For the text-containing cell, return its midpoint in [x, y] coordinate format. 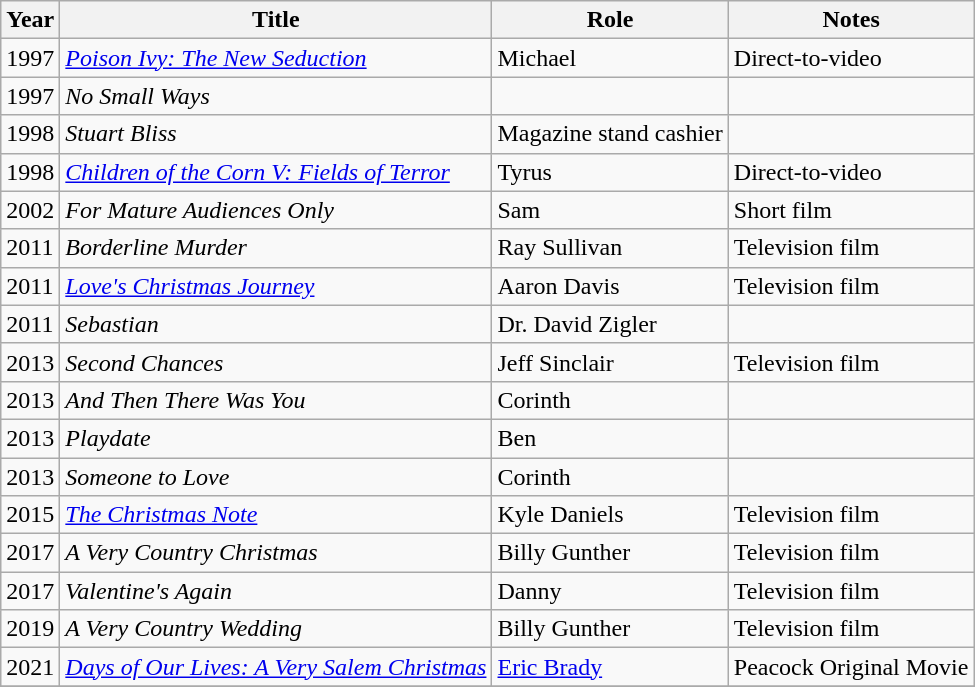
Second Chances [276, 362]
2019 [30, 629]
Notes [851, 20]
Ray Sullivan [610, 248]
Peacock Original Movie [851, 667]
2002 [30, 210]
Magazine stand cashier [610, 134]
Love's Christmas Journey [276, 286]
Michael [610, 58]
Jeff Sinclair [610, 362]
Role [610, 20]
Poison Ivy: The New Seduction [276, 58]
Someone to Love [276, 477]
The Christmas Note [276, 515]
2021 [30, 667]
Tyrus [610, 172]
Ben [610, 438]
Title [276, 20]
A Very Country Christmas [276, 553]
Aaron Davis [610, 286]
2015 [30, 515]
Stuart Bliss [276, 134]
Kyle Daniels [610, 515]
Dr. David Zigler [610, 324]
A Very Country Wedding [276, 629]
Sebastian [276, 324]
Valentine's Again [276, 591]
No Small Ways [276, 96]
Days of Our Lives: A Very Salem Christmas [276, 667]
Year [30, 20]
Danny [610, 591]
Borderline Murder [276, 248]
Short film [851, 210]
Eric Brady [610, 667]
Playdate [276, 438]
Children of the Corn V: Fields of Terror [276, 172]
And Then There Was You [276, 400]
Sam [610, 210]
For Mature Audiences Only [276, 210]
